Extract the (X, Y) coordinate from the center of the cell holding the provided text.  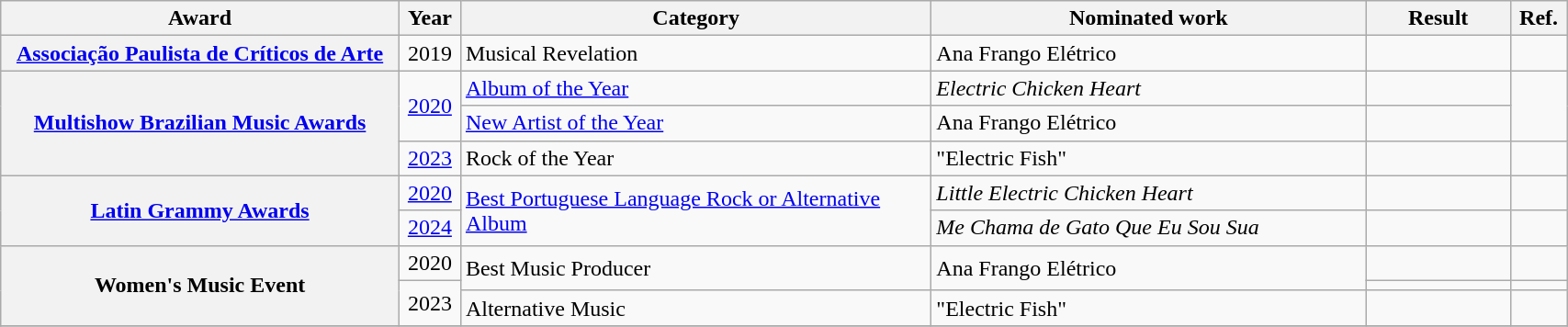
Multishow Brazilian Music Awards (200, 123)
Award (200, 18)
2024 (430, 228)
Associação Paulista de Críticos de Arte (200, 53)
Ref. (1540, 18)
Electric Chicken Heart (1148, 88)
Alternative Music (695, 308)
Category (695, 18)
2019 (430, 53)
Musical Revelation (695, 53)
Best Music Producer (695, 268)
Result (1438, 18)
New Artist of the Year (695, 123)
Little Electric Chicken Heart (1148, 193)
Rock of the Year (695, 158)
Album of the Year (695, 88)
Women's Music Event (200, 285)
Year (430, 18)
Latin Grammy Awards (200, 210)
Nominated work (1148, 18)
Best Portuguese Language Rock or Alternative Album (695, 210)
Me Chama de Gato Que Eu Sou Sua (1148, 228)
